Search for the cell housing the specified text and yield its (x, y) center coordinate. 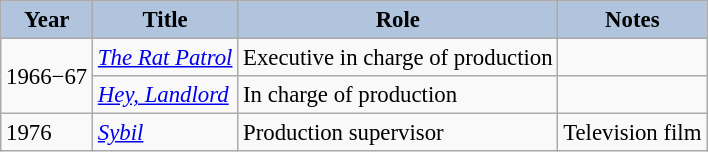
1976 (47, 133)
Year (47, 20)
Executive in charge of production (398, 58)
In charge of production (398, 95)
1966−67 (47, 76)
Notes (632, 20)
Production supervisor (398, 133)
Sybil (166, 133)
The Rat Patrol (166, 58)
Hey, Landlord (166, 95)
Role (398, 20)
Television film (632, 133)
Title (166, 20)
